Identify which cell holds the provided text, then report its (x, y) central coordinate. 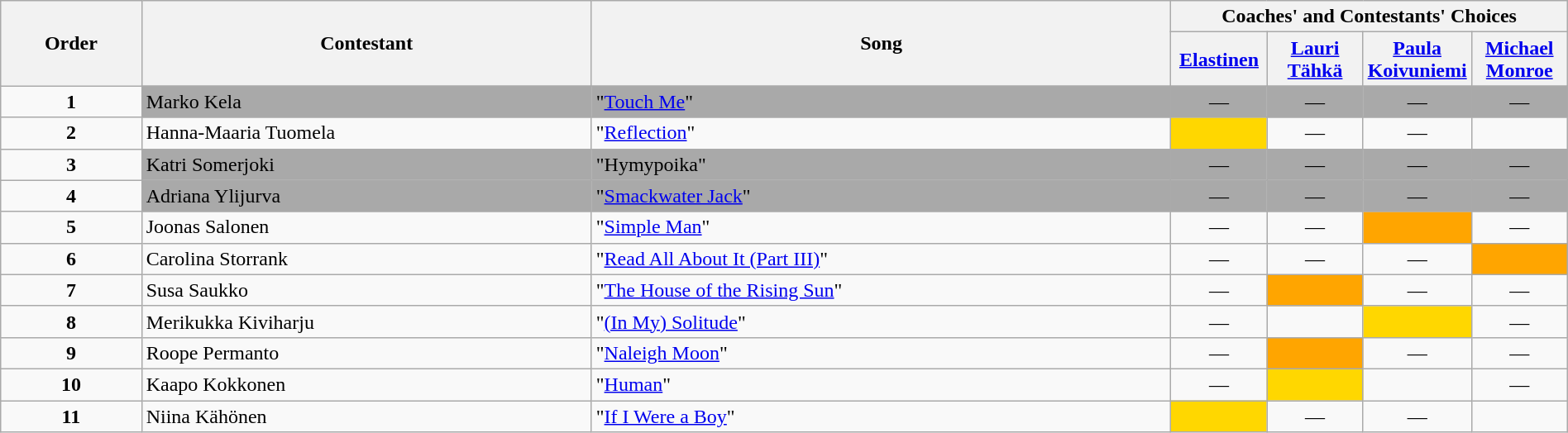
Adriana Ylijurva (366, 196)
"Simple Man" (882, 227)
Song (882, 43)
"The House of the Rising Sun" (882, 290)
Susa Saukko (366, 290)
Michael Monroe (1519, 59)
"Smackwater Jack" (882, 196)
Kaapo Kokkonen (366, 384)
"Touch Me" (882, 102)
Marko Kela (366, 102)
Hanna-Maaria Tuomela (366, 133)
11 (71, 416)
2 (71, 133)
"If I Were a Boy" (882, 416)
9 (71, 353)
7 (71, 290)
"Read All About It (Part III)" (882, 259)
"Reflection" (882, 133)
Carolina Storrank (366, 259)
Merikukka Kiviharju (366, 321)
4 (71, 196)
6 (71, 259)
Lauri Tähkä (1315, 59)
Roope Permanto (366, 353)
1 (71, 102)
"Hymypoika" (882, 164)
"Human" (882, 384)
Coaches' and Contestants' Choices (1370, 17)
8 (71, 321)
Order (71, 43)
Katri Somerjoki (366, 164)
Contestant (366, 43)
Elastinen (1219, 59)
10 (71, 384)
Joonas Salonen (366, 227)
"Naleigh Moon" (882, 353)
5 (71, 227)
Niina Kähönen (366, 416)
3 (71, 164)
"(In My) Solitude" (882, 321)
Paula Koivuniemi (1417, 59)
